Find where the given text appears and provide that cell's center as (x, y) coordinate. 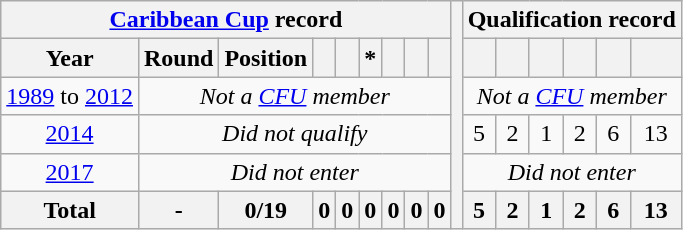
Total (70, 210)
- (178, 210)
2014 (70, 134)
0/19 (266, 210)
Qualification record (572, 20)
Round (178, 58)
1989 to 2012 (70, 96)
* (370, 58)
Caribbean Cup record (226, 20)
2017 (70, 172)
Did not qualify (294, 134)
Position (266, 58)
Year (70, 58)
